Pinpoint the cell where the given text exists, returning its [x, y] midpoint coordinate. 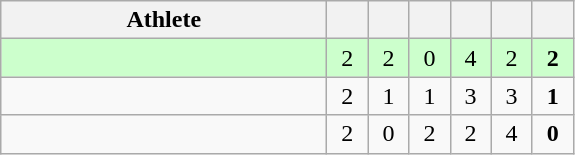
Athlete [164, 20]
